Output the [x, y] coordinate of the center of the cell containing the given text.  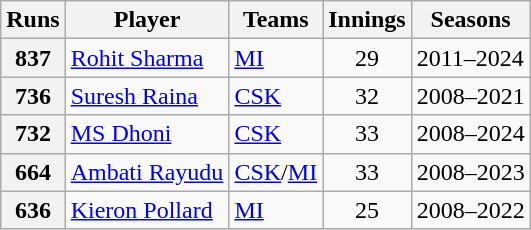
CSK/MI [276, 172]
2008–2022 [470, 210]
2008–2023 [470, 172]
Ambati Rayudu [147, 172]
MS Dhoni [147, 134]
Teams [276, 20]
2008–2021 [470, 96]
Player [147, 20]
2008–2024 [470, 134]
664 [33, 172]
29 [367, 58]
Kieron Pollard [147, 210]
25 [367, 210]
Runs [33, 20]
837 [33, 58]
Seasons [470, 20]
2011–2024 [470, 58]
32 [367, 96]
736 [33, 96]
Rohit Sharma [147, 58]
636 [33, 210]
Innings [367, 20]
Suresh Raina [147, 96]
732 [33, 134]
